Determine the (x, y) coordinate at the center of the cell enclosing the given text.  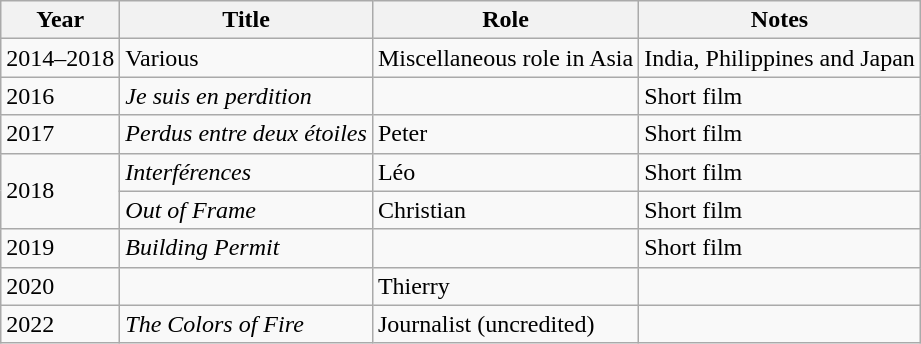
2022 (60, 324)
The Colors of Fire (246, 324)
Miscellaneous role in Asia (505, 58)
Notes (780, 20)
Thierry (505, 286)
Interférences (246, 172)
Léo (505, 172)
Perdus entre deux étoiles (246, 134)
2017 (60, 134)
Christian (505, 210)
2019 (60, 248)
Journalist (uncredited) (505, 324)
India, Philippines and Japan (780, 58)
Out of Frame (246, 210)
2014–2018 (60, 58)
2020 (60, 286)
Role (505, 20)
Title (246, 20)
Peter (505, 134)
Various (246, 58)
2018 (60, 191)
Year (60, 20)
Je suis en perdition (246, 96)
2016 (60, 96)
Building Permit (246, 248)
